Detect which cell encompasses the target text, then output its [X, Y] center coordinate. 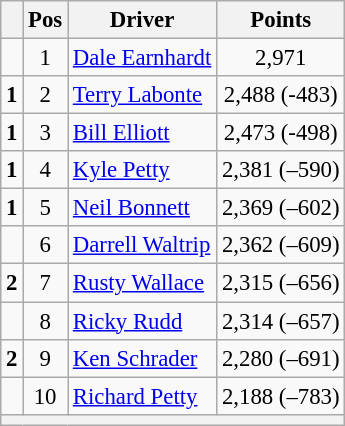
2,314 (–657) [281, 321]
9 [46, 358]
Darrell Waltrip [142, 245]
6 [46, 245]
Terry Labonte [142, 95]
5 [46, 208]
2,280 (–691) [281, 358]
4 [46, 170]
10 [46, 396]
Pos [46, 20]
2,381 (–590) [281, 170]
2,362 (–609) [281, 245]
8 [46, 321]
Ken Schrader [142, 358]
Ricky Rudd [142, 321]
Rusty Wallace [142, 283]
Richard Petty [142, 396]
2,188 (–783) [281, 396]
2,369 (–602) [281, 208]
Neil Bonnett [142, 208]
2,473 (-498) [281, 133]
7 [46, 283]
Points [281, 20]
Kyle Petty [142, 170]
2,488 (-483) [281, 95]
Driver [142, 20]
2,971 [281, 58]
Dale Earnhardt [142, 58]
Bill Elliott [142, 133]
2,315 (–656) [281, 283]
3 [46, 133]
